Search for the cell housing the specified text and yield its (x, y) center coordinate. 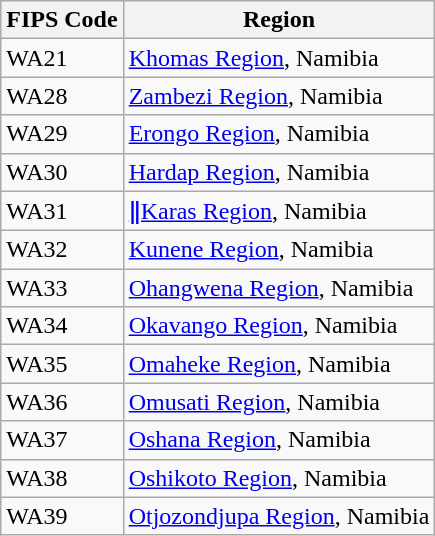
WA38 (62, 478)
WA30 (62, 172)
Omaheke Region, Namibia (279, 364)
WA35 (62, 364)
Okavango Region, Namibia (279, 326)
WA21 (62, 58)
Hardap Region, Namibia (279, 172)
Zambezi Region, Namibia (279, 96)
WA32 (62, 250)
WA34 (62, 326)
WA39 (62, 516)
Kunene Region, Namibia (279, 250)
WA36 (62, 402)
WA33 (62, 288)
WA29 (62, 134)
FIPS Code (62, 20)
ǁKaras Region, Namibia (279, 211)
Omusati Region, Namibia (279, 402)
Region (279, 20)
Oshikoto Region, Namibia (279, 478)
Otjozondjupa Region, Namibia (279, 516)
WA37 (62, 440)
Erongo Region, Namibia (279, 134)
Ohangwena Region, Namibia (279, 288)
WA31 (62, 211)
WA28 (62, 96)
Oshana Region, Namibia (279, 440)
Khomas Region, Namibia (279, 58)
